Scan for the cell matching the given text and deliver its (x, y) coordinate at center. 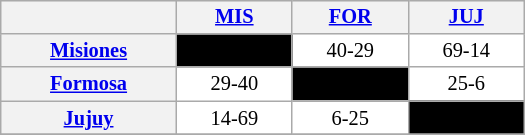
14-69 (234, 118)
6-25 (350, 118)
Misiones (89, 51)
40-29 (350, 51)
Jujuy (89, 118)
Formosa (89, 84)
25-6 (466, 84)
29-40 (234, 84)
JUJ (466, 17)
69-14 (466, 51)
FOR (350, 17)
MIS (234, 17)
